Search for the cell housing the specified text and yield its [x, y] center coordinate. 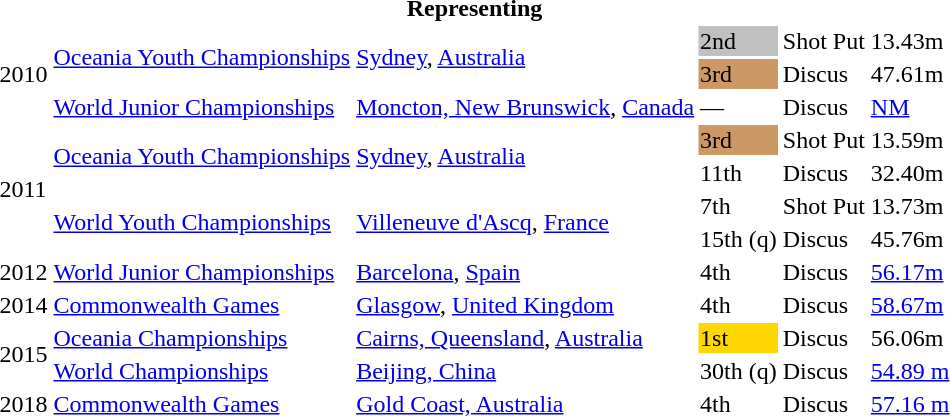
15th (q) [739, 239]
Commonwealth Games [202, 305]
Oceania Championships [202, 338]
Cairns, Queensland, Australia [526, 338]
World Championships [202, 371]
Beijing, China [526, 371]
Barcelona, Spain [526, 272]
30th (q) [739, 371]
1st [739, 338]
Villeneuve d'Ascq, France [526, 222]
Glasgow, United Kingdom [526, 305]
World Youth Championships [202, 222]
Moncton, New Brunswick, Canada [526, 107]
2nd [739, 41]
11th [739, 173]
7th [739, 206]
— [739, 107]
